Return (X, Y) of the center of cell containing provided text 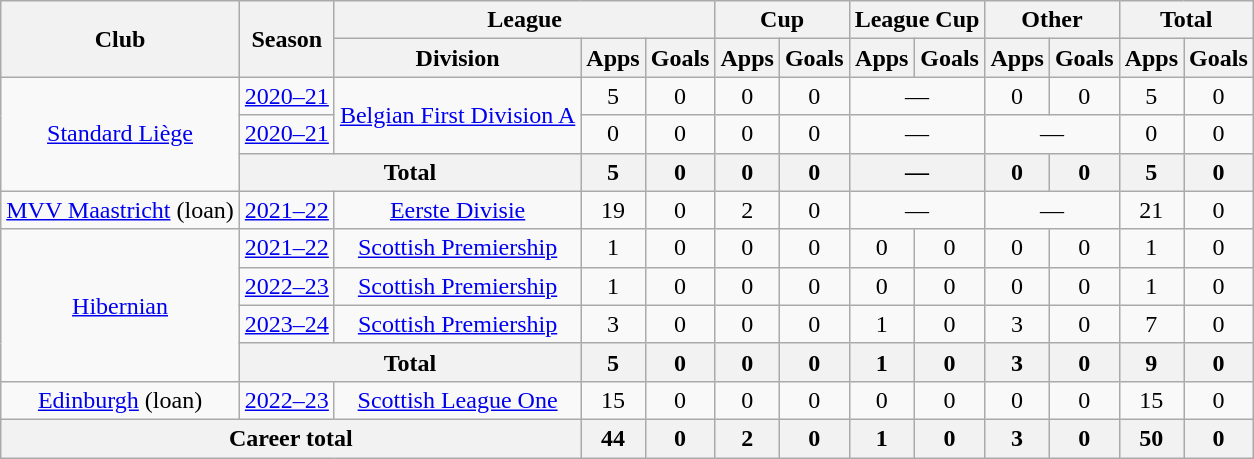
Edinburgh (loan) (120, 400)
Hibernian (120, 305)
Club (120, 39)
League (524, 20)
League Cup (917, 20)
Eerste Divisie (457, 210)
50 (1151, 438)
Other (1052, 20)
Scottish League One (457, 400)
9 (1151, 362)
Cup (782, 20)
21 (1151, 210)
44 (613, 438)
MVV Maastricht (loan) (120, 210)
19 (613, 210)
2023–24 (286, 324)
7 (1151, 324)
Standard Liège (120, 134)
Season (286, 39)
Division (457, 58)
Belgian First Division A (457, 115)
Career total (291, 438)
